Find where the given text appears and provide that cell's center as (x, y) coordinate. 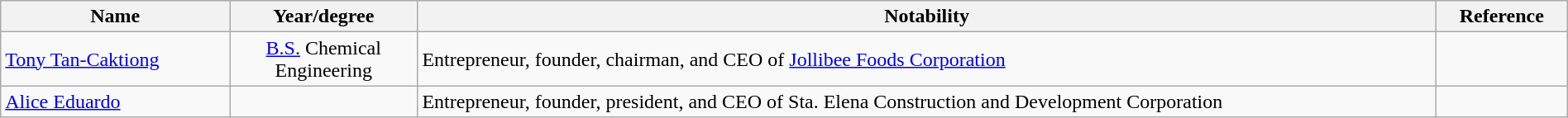
Entrepreneur, founder, president, and CEO of Sta. Elena Construction and Development Corporation (926, 101)
Reference (1502, 17)
Notability (926, 17)
Alice Eduardo (116, 101)
Year/degree (324, 17)
B.S. Chemical Engineering (324, 59)
Name (116, 17)
Entrepreneur, founder, chairman, and CEO of Jollibee Foods Corporation (926, 59)
Tony Tan-Caktiong (116, 59)
